Detect which cell encompasses the target text, then output its (x, y) center coordinate. 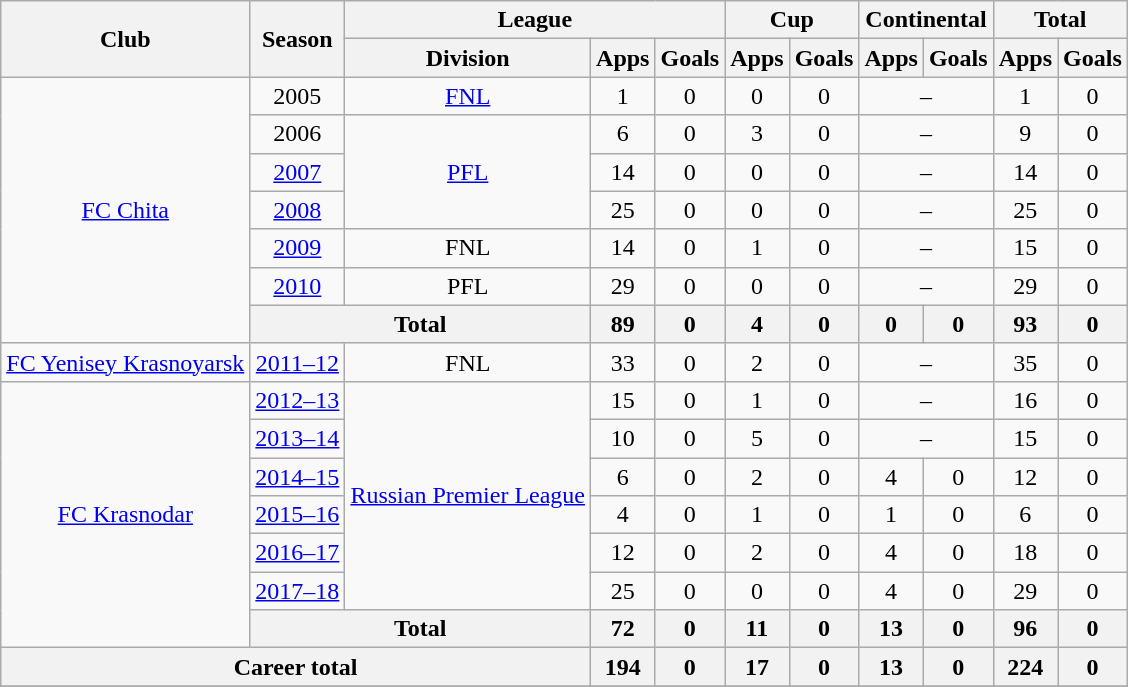
2007 (298, 172)
FC Chita (126, 210)
2011–12 (298, 362)
16 (1025, 400)
5 (757, 438)
194 (623, 667)
Cup (792, 20)
9 (1025, 134)
224 (1025, 667)
35 (1025, 362)
3 (757, 134)
League (535, 20)
Continental (926, 20)
2014–15 (298, 477)
Russian Premier League (468, 495)
Career total (296, 667)
FC Krasnodar (126, 514)
2010 (298, 286)
72 (623, 629)
93 (1025, 324)
Season (298, 39)
Club (126, 39)
89 (623, 324)
2015–16 (298, 515)
2008 (298, 210)
2009 (298, 248)
96 (1025, 629)
2016–17 (298, 553)
18 (1025, 553)
Division (468, 58)
10 (623, 438)
33 (623, 362)
2005 (298, 96)
FC Yenisey Krasnoyarsk (126, 362)
2006 (298, 134)
2013–14 (298, 438)
2012–13 (298, 400)
2017–18 (298, 591)
11 (757, 629)
17 (757, 667)
